Capture the cell that displays the provided text and extract its (x, y) central coordinate. 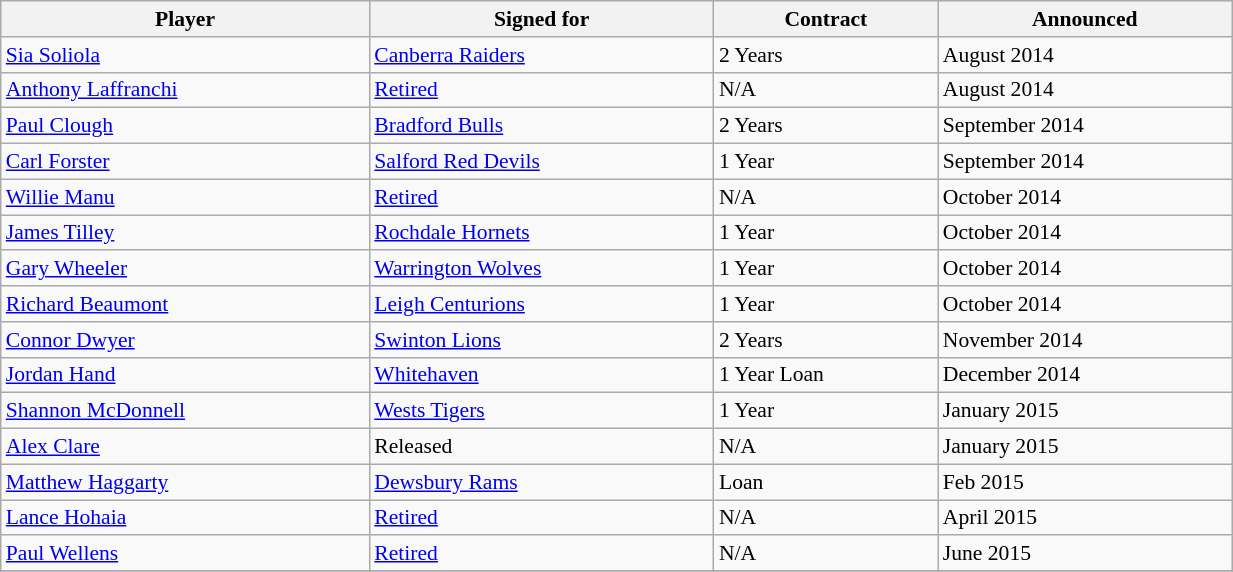
Lance Hohaia (186, 518)
Leigh Centurions (542, 304)
Alex Clare (186, 447)
Contract (826, 19)
Whitehaven (542, 375)
Richard Beaumont (186, 304)
Paul Clough (186, 126)
Carl Forster (186, 162)
Shannon McDonnell (186, 411)
Feb 2015 (1085, 482)
Dewsbury Rams (542, 482)
April 2015 (1085, 518)
Warrington Wolves (542, 269)
Connor Dwyer (186, 340)
Paul Wellens (186, 554)
December 2014 (1085, 375)
Matthew Haggarty (186, 482)
Salford Red Devils (542, 162)
Bradford Bulls (542, 126)
Swinton Lions (542, 340)
1 Year Loan (826, 375)
Sia Soliola (186, 55)
Jordan Hand (186, 375)
June 2015 (1085, 554)
Player (186, 19)
Anthony Laffranchi (186, 90)
Rochdale Hornets (542, 233)
Signed for (542, 19)
Willie Manu (186, 197)
Canberra Raiders (542, 55)
Gary Wheeler (186, 269)
Loan (826, 482)
James Tilley (186, 233)
Announced (1085, 19)
November 2014 (1085, 340)
Wests Tigers (542, 411)
Released (542, 447)
